For the text-containing cell, return its midpoint in (x, y) coordinate format. 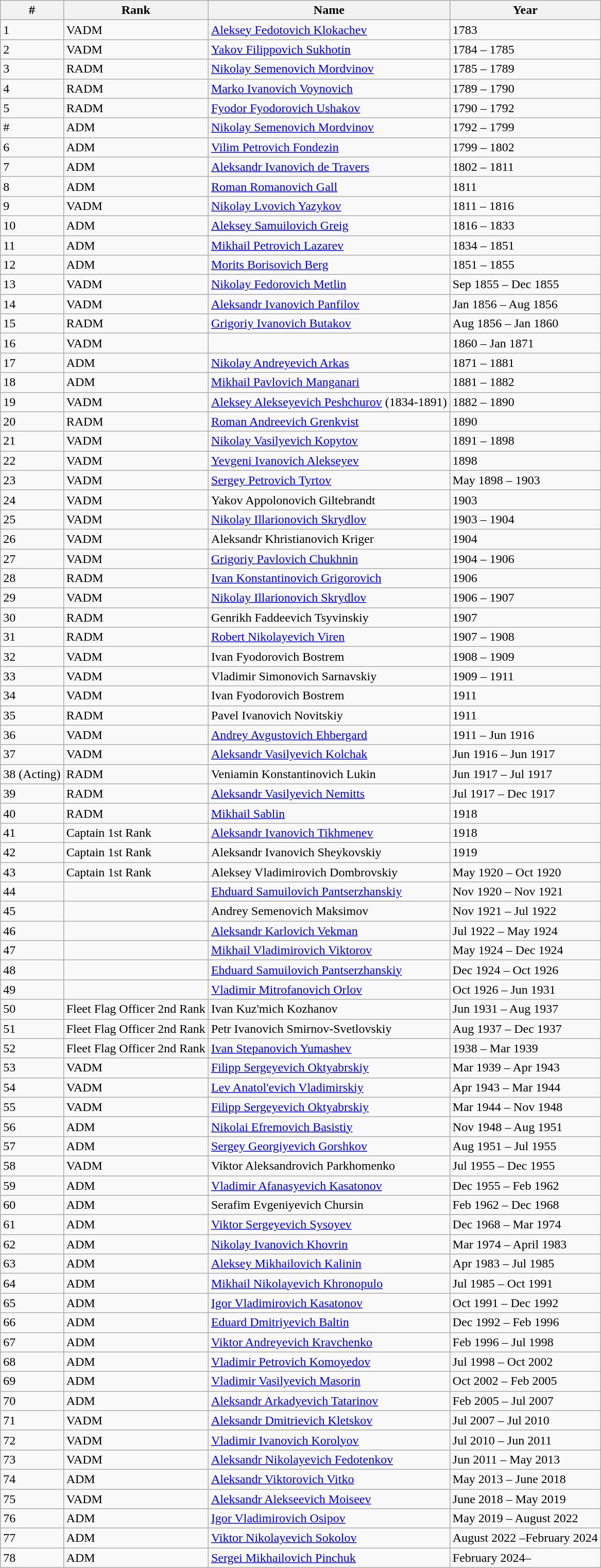
12 (32, 265)
72 (32, 1440)
Nov 1921 – Jul 1922 (525, 911)
21 (32, 441)
Vladimir Afanasyevich Kasatonov (329, 1185)
7 (32, 167)
1908 – 1909 (525, 657)
Dec 1955 – Feb 1962 (525, 1185)
Nikolay Lvovich Yazykov (329, 206)
Name (329, 10)
Apr 1943 – Mar 1944 (525, 1087)
Nov 1920 – Nov 1921 (525, 892)
Viktor Sergeyevich Sysoyev (329, 1225)
31 (32, 637)
1938 – Mar 1939 (525, 1048)
39 (32, 794)
20 (32, 421)
Mikhail Nikolayevich Khronopulo (329, 1283)
Vladimir Simonovich Sarnavskiy (329, 676)
Jul 1917 – Dec 1917 (525, 794)
Mikhail Pavlovich Manganari (329, 382)
1919 (525, 852)
Aleksandr Ivanovich Tikhmenev (329, 833)
1834 – 1851 (525, 245)
61 (32, 1225)
Ivan Kuz'mich Kozhanov (329, 1009)
Pavel Ivanovich Novitskiy (329, 715)
69 (32, 1381)
Sep 1855 – Dec 1855 (525, 285)
Grigoriy Pavlovich Chukhnin (329, 558)
44 (32, 892)
1882 – 1890 (525, 402)
66 (32, 1323)
Aleksandr Khristianovich Kriger (329, 539)
Yakov Filippovich Sukhotin (329, 49)
Feb 1996 – Jul 1998 (525, 1342)
Mikhail Vladimirovich Viktorov (329, 950)
Grigoriy Ivanovich Butakov (329, 324)
35 (32, 715)
Jan 1856 – Aug 1856 (525, 304)
59 (32, 1185)
67 (32, 1342)
Nikolay Fedorovich Metlin (329, 285)
10 (32, 225)
19 (32, 402)
June 2018 – May 2019 (525, 1499)
17 (32, 363)
75 (32, 1499)
76 (32, 1519)
1802 – 1811 (525, 167)
30 (32, 618)
May 1920 – Oct 1920 (525, 872)
46 (32, 931)
Nikolay Andreyevich Arkas (329, 363)
1904 (525, 539)
Viktor Aleksandrovich Parkhomenko (329, 1166)
57 (32, 1146)
Vilim Petrovich Fondezin (329, 147)
22 (32, 461)
1 (32, 30)
16 (32, 343)
Aleksandr Nikolayevich Fedotenkov (329, 1459)
Jun 2011 – May 2013 (525, 1459)
1881 – 1882 (525, 382)
1904 – 1906 (525, 558)
23 (32, 480)
Aleksandr Ivanovich de Travers (329, 167)
Aleksandr Ivanovich Panfilov (329, 304)
1789 – 1790 (525, 89)
50 (32, 1009)
37 (32, 754)
Jul 1955 – Dec 1955 (525, 1166)
Aleksey Vladimirovich Dombrovskiy (329, 872)
Sergei Mikhailovich Pinchuk (329, 1558)
Oct 1926 – Jun 1931 (525, 990)
41 (32, 833)
1898 (525, 461)
Marko Ivanovich Voynovich (329, 89)
6 (32, 147)
Aleksandr Karlovich Vekman (329, 931)
1783 (525, 30)
1907 – 1908 (525, 637)
1891 – 1898 (525, 441)
Aleksey Mikhailovich Kalinin (329, 1264)
Genrikh Faddeevich Tsyvinskiy (329, 618)
Dec 1924 – Oct 1926 (525, 970)
Jul 2010 – Jun 2011 (525, 1440)
Dec 1968 – Mar 1974 (525, 1225)
Petr Ivanovich Smirnov-Svetlovskiy (329, 1029)
5 (32, 108)
1903 (525, 500)
Yakov Appolonovich Giltebrandt (329, 500)
Aleksandr Arkadyevich Tatarinov (329, 1401)
47 (32, 950)
70 (32, 1401)
Fyodor Fyodorovich Ushakov (329, 108)
1871 – 1881 (525, 363)
52 (32, 1048)
1906 – 1907 (525, 598)
Jun 1931 – Aug 1937 (525, 1009)
1890 (525, 421)
Nikolai Efremovich Basistiy (329, 1126)
February 2024– (525, 1558)
4 (32, 89)
2 (32, 49)
August 2022 –February 2024 (525, 1538)
60 (32, 1205)
40 (32, 813)
Aleksandr Dmitrievich Kletskov (329, 1420)
73 (32, 1459)
63 (32, 1264)
77 (32, 1538)
Aleksandr Vasilyevich Kolchak (329, 754)
68 (32, 1362)
Mikhail Sablin (329, 813)
Eduard Dmitriyevich Baltin (329, 1323)
Apr 1983 – Jul 1985 (525, 1264)
Mar 1944 – Nov 1948 (525, 1107)
Aleksandr Viktorovich Vitko (329, 1479)
49 (32, 990)
May 2013 – June 2018 (525, 1479)
54 (32, 1087)
Jun 1916 – Jun 1917 (525, 754)
Andrey Avgustovich Ehbergard (329, 735)
34 (32, 696)
74 (32, 1479)
18 (32, 382)
Andrey Semenovich Maksimov (329, 911)
Aug 1856 – Jan 1860 (525, 324)
Jul 1998 – Oct 2002 (525, 1362)
Sergey Petrovich Tyrtov (329, 480)
1799 – 1802 (525, 147)
Aleksey Fedotovich Klokachev (329, 30)
24 (32, 500)
1860 – Jan 1871 (525, 343)
8 (32, 186)
Nov 1948 – Aug 1951 (525, 1126)
58 (32, 1166)
Roman Andreevich Grenkvist (329, 421)
Aleksandr Vasilyevich Nemitts (329, 794)
1907 (525, 618)
33 (32, 676)
38 (Acting) (32, 774)
65 (32, 1303)
Viktor Andreyevich Kravchenko (329, 1342)
27 (32, 558)
Jul 2007 – Jul 2010 (525, 1420)
14 (32, 304)
Nikolay Ivanovich Khovrin (329, 1244)
Igor Vladimirovich Osipov (329, 1519)
Mar 1939 – Apr 1943 (525, 1068)
Mar 1974 – April 1983 (525, 1244)
Aug 1951 – Jul 1955 (525, 1146)
Vladimir Mitrofanovich Orlov (329, 990)
Year (525, 10)
Oct 1991 – Dec 1992 (525, 1303)
Sergey Georgiyevich Gorshkov (329, 1146)
Robert Nikolayevich Viren (329, 637)
15 (32, 324)
Mikhail Petrovich Lazarev (329, 245)
Oct 2002 – Feb 2005 (525, 1381)
Jul 1922 – May 1924 (525, 931)
43 (32, 872)
9 (32, 206)
36 (32, 735)
Jul 1985 – Oct 1991 (525, 1283)
Aleksandr Alekseevich Moiseev (329, 1499)
May 1924 – Dec 1924 (525, 950)
Ivan Konstantinovich Grigorovich (329, 578)
Veniamin Konstantinovich Lukin (329, 774)
1816 – 1833 (525, 225)
1909 – 1911 (525, 676)
Ivan Stepanovich Yumashev (329, 1048)
1911 – Jun 1916 (525, 735)
11 (32, 245)
1784 – 1785 (525, 49)
Vladimir Ivanovich Korolyov (329, 1440)
29 (32, 598)
53 (32, 1068)
1903 – 1904 (525, 519)
Igor Vladimirovich Kasatonov (329, 1303)
Aug 1937 – Dec 1937 (525, 1029)
May 1898 – 1903 (525, 480)
Feb 2005 – Jul 2007 (525, 1401)
64 (32, 1283)
13 (32, 285)
Aleksandr Ivanovich Sheykovskiy (329, 852)
Morits Borisovich Berg (329, 265)
42 (32, 852)
28 (32, 578)
1790 – 1792 (525, 108)
48 (32, 970)
51 (32, 1029)
1906 (525, 578)
56 (32, 1126)
Aleksey Alekseyevich Peshchurov (1834-1891) (329, 402)
45 (32, 911)
3 (32, 69)
Serafim Evgeniyevich Chursin (329, 1205)
Viktor Nikolayevich Sokolov (329, 1538)
Jun 1917 – Jul 1917 (525, 774)
62 (32, 1244)
26 (32, 539)
Vladimir Petrovich Komoyedov (329, 1362)
Yevgeni Ivanovich Alekseyev (329, 461)
1851 – 1855 (525, 265)
Roman Romanovich Gall (329, 186)
Vladimir Vasilyevich Masorin (329, 1381)
55 (32, 1107)
May 2019 – August 2022 (525, 1519)
25 (32, 519)
Feb 1962 – Dec 1968 (525, 1205)
Rank (136, 10)
1811 – 1816 (525, 206)
Aleksey Samuilovich Greig (329, 225)
32 (32, 657)
Lev Anatol'evich Vladimirskiy (329, 1087)
Nikolay Vasilyevich Kopytov (329, 441)
1811 (525, 186)
Dec 1992 – Feb 1996 (525, 1323)
78 (32, 1558)
71 (32, 1420)
1785 – 1789 (525, 69)
1792 – 1799 (525, 128)
